Identify which cell holds the provided text, then report its (x, y) central coordinate. 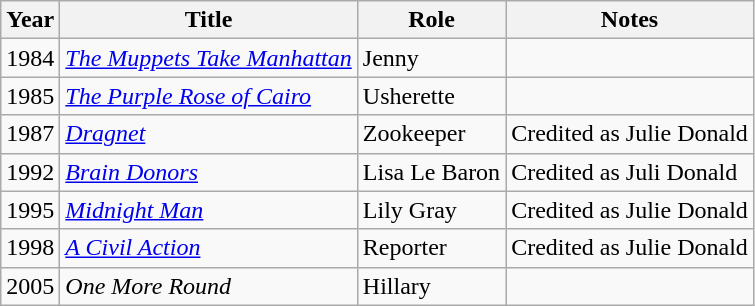
The Muppets Take Manhattan (208, 58)
1987 (30, 134)
A Civil Action (208, 248)
Jenny (431, 58)
Credited as Juli Donald (630, 172)
The Purple Rose of Cairo (208, 96)
1995 (30, 210)
Lisa Le Baron (431, 172)
1992 (30, 172)
One More Round (208, 286)
Hillary (431, 286)
Year (30, 20)
Lily Gray (431, 210)
Notes (630, 20)
Zookeeper (431, 134)
Role (431, 20)
Midnight Man (208, 210)
1985 (30, 96)
Title (208, 20)
1984 (30, 58)
Brain Donors (208, 172)
Usherette (431, 96)
1998 (30, 248)
Reporter (431, 248)
Dragnet (208, 134)
2005 (30, 286)
